Find where the given text appears and provide that cell's center as [x, y] coordinate. 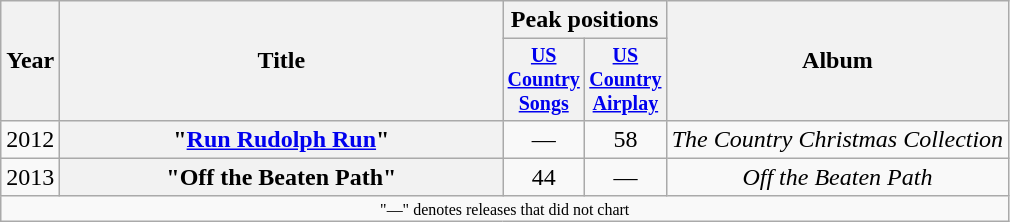
The Country Christmas Collection [837, 139]
"Run Rudolph Run" [282, 139]
Title [282, 61]
2013 [30, 177]
Year [30, 61]
Off the Beaten Path [837, 177]
2012 [30, 139]
44 [544, 177]
"—" denotes releases that did not chart [505, 208]
Album [837, 61]
Peak positions [584, 20]
58 [626, 139]
US Country Songs [544, 80]
US Country Airplay [626, 80]
"Off the Beaten Path" [282, 177]
